From the cell containing the given text, extract its center point as (X, Y) coordinate. 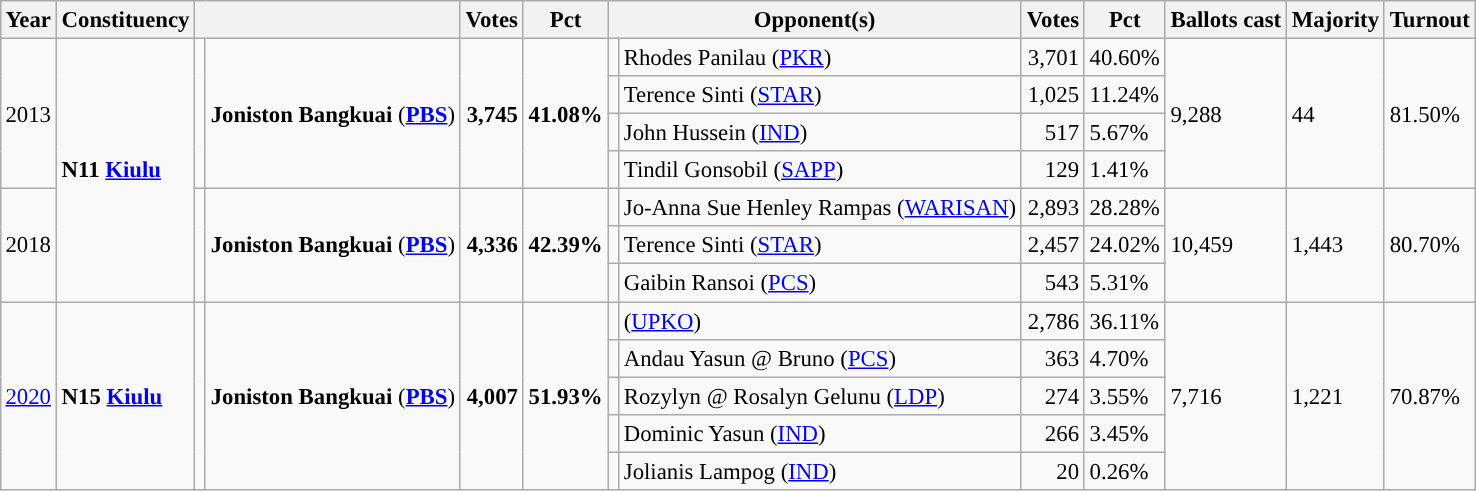
2,893 (1052, 208)
Gaibin Ransoi (PCS) (820, 283)
81.50% (1430, 113)
7,716 (1226, 396)
543 (1052, 283)
Andau Yasun @ Bruno (PCS) (820, 358)
42.39% (566, 246)
N11 Kiulu (125, 170)
129 (1052, 170)
28.28% (1124, 208)
44 (1335, 113)
2018 (28, 246)
John Hussein (IND) (820, 133)
3.55% (1124, 396)
10,459 (1226, 246)
24.02% (1124, 245)
Rhodes Panilau (PKR) (820, 57)
5.31% (1124, 283)
36.11% (1124, 321)
20 (1052, 471)
2,457 (1052, 245)
70.87% (1430, 396)
2,786 (1052, 321)
4.70% (1124, 358)
1,443 (1335, 246)
Ballots cast (1226, 20)
41.08% (566, 113)
51.93% (566, 396)
517 (1052, 133)
Majority (1335, 20)
40.60% (1124, 57)
274 (1052, 396)
(UPKO) (820, 321)
80.70% (1430, 246)
Year (28, 20)
4,336 (492, 246)
1,221 (1335, 396)
11.24% (1124, 95)
363 (1052, 358)
3.45% (1124, 433)
1.41% (1124, 170)
N15 Kiulu (125, 396)
4,007 (492, 396)
Constituency (125, 20)
Opponent(s) (815, 20)
1,025 (1052, 95)
3,745 (492, 113)
Tindil Gonsobil (SAPP) (820, 170)
5.67% (1124, 133)
Jolianis Lampog (IND) (820, 471)
9,288 (1226, 113)
Turnout (1430, 20)
Dominic Yasun (IND) (820, 433)
Jo-Anna Sue Henley Rampas (WARISAN) (820, 208)
0.26% (1124, 471)
Rozylyn @ Rosalyn Gelunu (LDP) (820, 396)
266 (1052, 433)
2013 (28, 113)
2020 (28, 396)
3,701 (1052, 57)
